Extract the [X, Y] coordinate from the center of the cell holding the provided text.  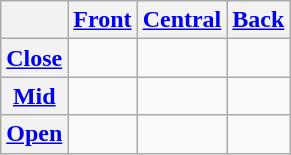
Front [102, 20]
Mid [34, 96]
Open [34, 134]
Central [182, 20]
Close [34, 58]
Back [258, 20]
